For the text-containing cell, return its midpoint in (x, y) coordinate format. 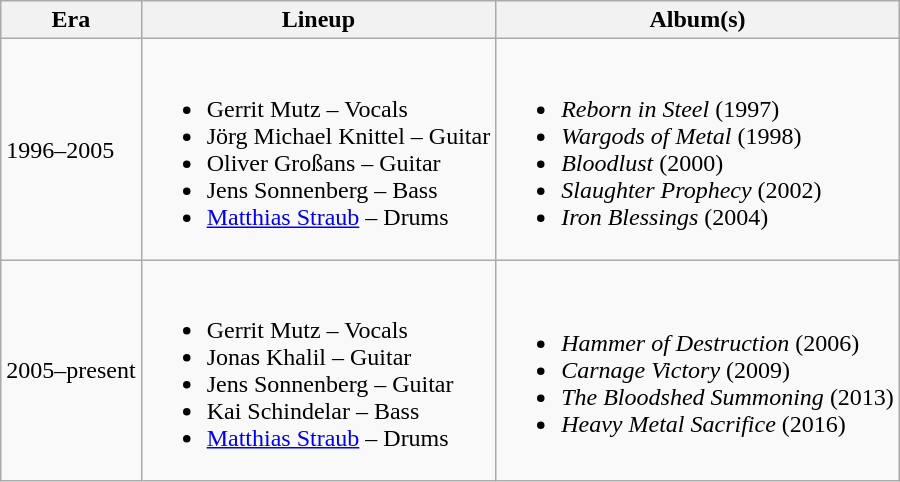
1996–2005 (71, 150)
Album(s) (698, 20)
2005–present (71, 370)
Lineup (318, 20)
Gerrit Mutz – VocalsJonas Khalil – GuitarJens Sonnenberg – GuitarKai Schindelar – BassMatthias Straub – Drums (318, 370)
Gerrit Mutz – VocalsJörg Michael Knittel – GuitarOliver Großans – GuitarJens Sonnenberg – BassMatthias Straub – Drums (318, 150)
Reborn in Steel (1997)Wargods of Metal (1998)Bloodlust (2000)Slaughter Prophecy (2002)Iron Blessings (2004) (698, 150)
Hammer of Destruction (2006)Carnage Victory (2009)The Bloodshed Summoning (2013)Heavy Metal Sacrifice (2016) (698, 370)
Era (71, 20)
